Detect which cell encompasses the target text, then output its (x, y) center coordinate. 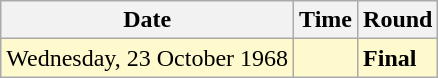
Wednesday, 23 October 1968 (148, 58)
Time (326, 20)
Round (398, 20)
Date (148, 20)
Final (398, 58)
